For the text-containing cell, return its midpoint in (x, y) coordinate format. 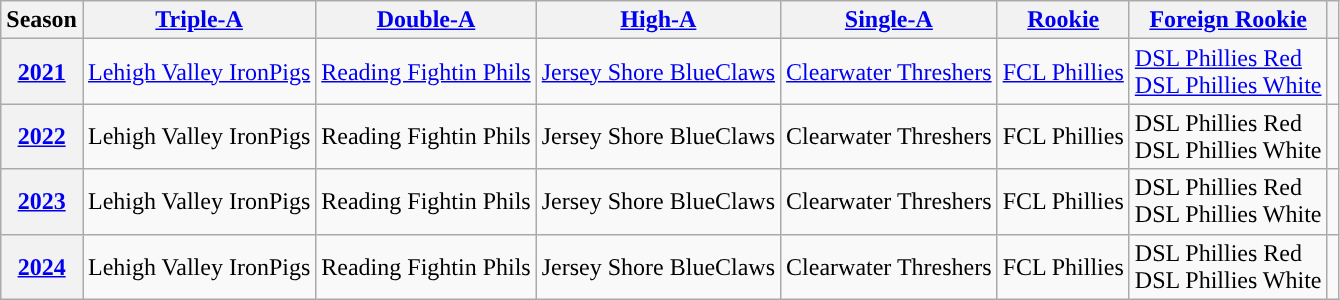
High-A (658, 20)
2022 (42, 136)
2023 (42, 202)
Season (42, 20)
Triple-A (198, 20)
Double-A (426, 20)
Single-A (890, 20)
2021 (42, 72)
Foreign Rookie (1228, 20)
2024 (42, 266)
Rookie (1063, 20)
